Capture the cell that displays the provided text and extract its (x, y) central coordinate. 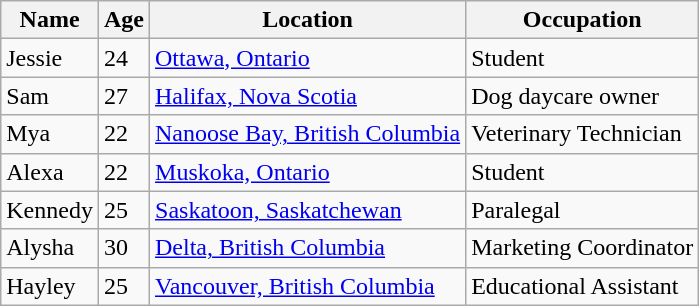
Halifax, Nova Scotia (308, 96)
Marketing Coordinator (582, 248)
Delta, British Columbia (308, 248)
Sam (50, 96)
Dog daycare owner (582, 96)
Kennedy (50, 210)
Educational Assistant (582, 286)
Jessie (50, 58)
24 (124, 58)
30 (124, 248)
Paralegal (582, 210)
Location (308, 20)
Age (124, 20)
Mya (50, 134)
Saskatoon, Saskatchewan (308, 210)
Alexa (50, 172)
Ottawa, Ontario (308, 58)
Occupation (582, 20)
Hayley (50, 286)
Nanoose Bay, British Columbia (308, 134)
Vancouver, British Columbia (308, 286)
Name (50, 20)
Veterinary Technician (582, 134)
27 (124, 96)
Muskoka, Ontario (308, 172)
Alysha (50, 248)
